Scan for the cell matching the given text and deliver its (X, Y) coordinate at center. 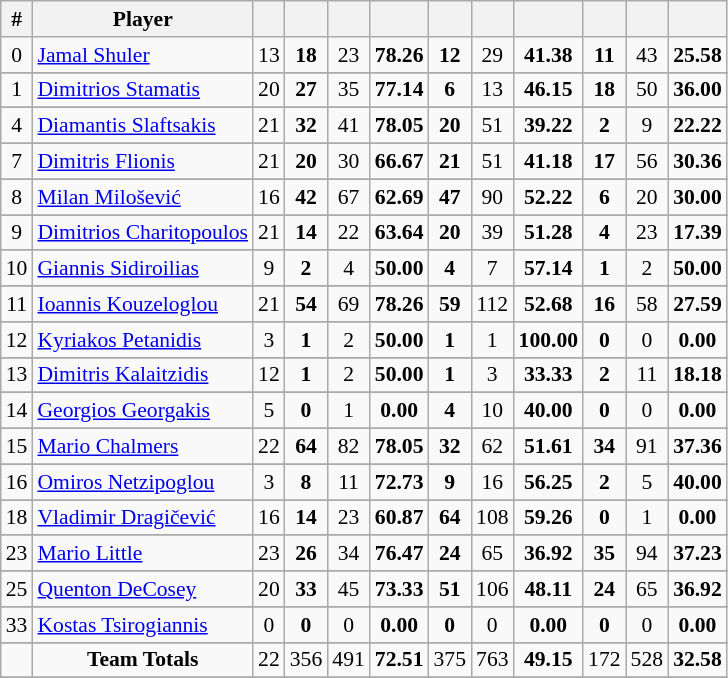
59.26 (548, 518)
52.22 (548, 197)
43 (648, 55)
27.59 (698, 304)
69 (348, 304)
30 (348, 162)
Diamantis Slaftsakis (142, 126)
54 (306, 304)
82 (348, 447)
56 (648, 162)
30.00 (698, 197)
Omiros Netzipoglou (142, 482)
27 (306, 90)
33.33 (548, 375)
Kostas Tsirogiannis (142, 625)
76.47 (400, 554)
18.18 (698, 375)
Giannis Sidiroilias (142, 269)
50 (648, 90)
57.14 (548, 269)
Jamal Shuler (142, 55)
58 (648, 304)
17.39 (698, 233)
Vladimir Dragičević (142, 518)
Mario Chalmers (142, 447)
Georgios Georgakis (142, 411)
30.36 (698, 162)
51.28 (548, 233)
Mario Little (142, 554)
67 (348, 197)
73.33 (400, 589)
72.51 (400, 660)
25 (17, 589)
66.67 (400, 162)
22.22 (698, 126)
Ioannis Kouzeloglou (142, 304)
90 (492, 197)
25.58 (698, 55)
Dimitrios Stamatis (142, 90)
59 (450, 304)
106 (492, 589)
26 (306, 554)
62 (492, 447)
763 (492, 660)
29 (492, 55)
Quenton DeCosey (142, 589)
41.38 (548, 55)
47 (450, 197)
36.00 (698, 90)
Kyriakos Petanidis (142, 340)
528 (648, 660)
56.25 (548, 482)
94 (648, 554)
49.15 (548, 660)
45 (348, 589)
356 (306, 660)
48.11 (548, 589)
15 (17, 447)
# (17, 19)
41.18 (548, 162)
41 (348, 126)
108 (492, 518)
62.69 (400, 197)
100.00 (548, 340)
17 (604, 162)
46.15 (548, 90)
32.58 (698, 660)
491 (348, 660)
112 (492, 304)
375 (450, 660)
72.73 (400, 482)
52.68 (548, 304)
Dimitrios Charitopoulos (142, 233)
Team Totals (142, 660)
60.87 (400, 518)
Dimitris Flionis (142, 162)
37.23 (698, 554)
51.61 (548, 447)
77.14 (400, 90)
63.64 (400, 233)
Dimitris Kalaitzidis (142, 375)
172 (604, 660)
Milan Milošević (142, 197)
Player (142, 19)
39 (492, 233)
39.22 (548, 126)
91 (648, 447)
37.36 (698, 447)
42 (306, 197)
